Output the [x, y] coordinate of the center of the cell containing the given text.  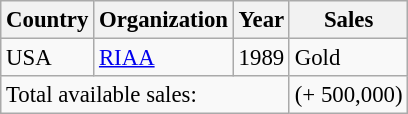
1989 [261, 58]
Sales [348, 20]
Country [48, 20]
USA [48, 58]
(+ 500,000) [348, 95]
Total available sales: [146, 95]
Gold [348, 58]
Organization [164, 20]
RIAA [164, 58]
Year [261, 20]
